Scan for the cell matching the given text and deliver its (X, Y) coordinate at center. 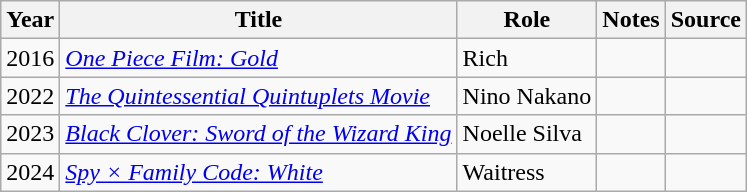
2024 (30, 172)
Role (527, 20)
Year (30, 20)
2016 (30, 58)
2023 (30, 134)
Waitress (527, 172)
Rich (527, 58)
Spy × Family Code: White (258, 172)
One Piece Film: Gold (258, 58)
Black Clover: Sword of the Wizard King (258, 134)
Title (258, 20)
The Quintessential Quintuplets Movie (258, 96)
Notes (631, 20)
Nino Nakano (527, 96)
Source (706, 20)
2022 (30, 96)
Noelle Silva (527, 134)
